Extract the [x, y] coordinate from the center of the cell holding the provided text.  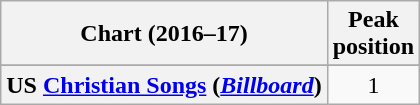
US Christian Songs (Billboard) [164, 85]
Peakposition [373, 34]
Chart (2016–17) [164, 34]
1 [373, 85]
